Determine the [X, Y] coordinate at the center of the cell enclosing the given text.  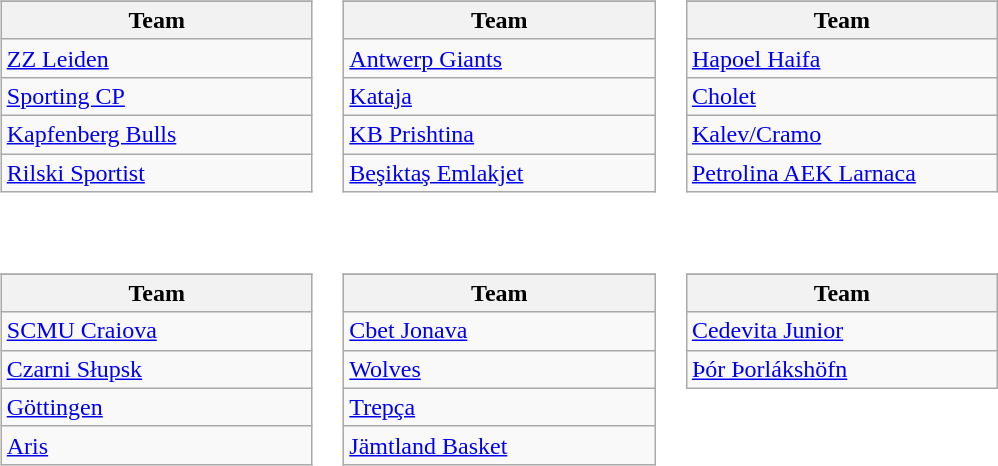
KB Prishtina [500, 134]
Cholet [842, 96]
Aris [156, 445]
Hapoel Haifa [842, 58]
Jämtland Basket [500, 445]
Czarni Słupsk [156, 369]
Petrolina AEK Larnaca [842, 173]
Göttingen [156, 407]
Rilski Sportist [156, 173]
SCMU Craiova [156, 331]
Kapfenberg Bulls [156, 134]
Kataja [500, 96]
Antwerp Giants [500, 58]
Beşiktaş Emlakjet [500, 173]
Trepça [500, 407]
Þór Þorlákshöfn [842, 369]
Cbet Jonava [500, 331]
Sporting CP [156, 96]
Kalev/Cramo [842, 134]
Wolves [500, 369]
Cedevita Junior [842, 331]
ZZ Leiden [156, 58]
